Search for the cell housing the specified text and yield its (X, Y) center coordinate. 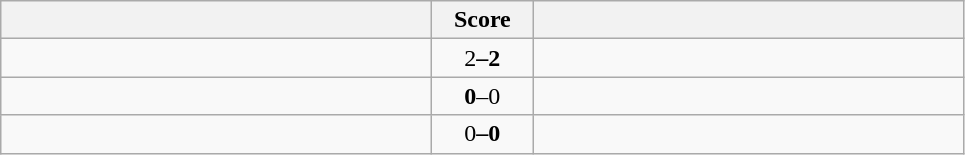
2–2 (482, 58)
Score (482, 20)
